Pinpoint the cell where the given text exists, returning its [x, y] midpoint coordinate. 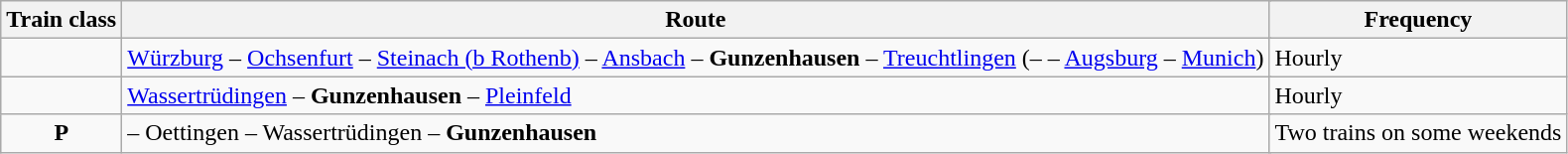
– Oettingen – Wassertrüdingen – Gunzenhausen [696, 133]
Route [696, 20]
P [62, 133]
Train class [62, 20]
Frequency [1418, 20]
Wassertrüdingen – Gunzenhausen – Pleinfeld [696, 95]
Two trains on some weekends [1418, 133]
Würzburg – Ochsenfurt – Steinach (b Rothenb) – Ansbach – Gunzenhausen – Treuchtlingen (– – Augsburg – Munich) [696, 58]
